Pinpoint the cell where the given text exists, returning its (x, y) midpoint coordinate. 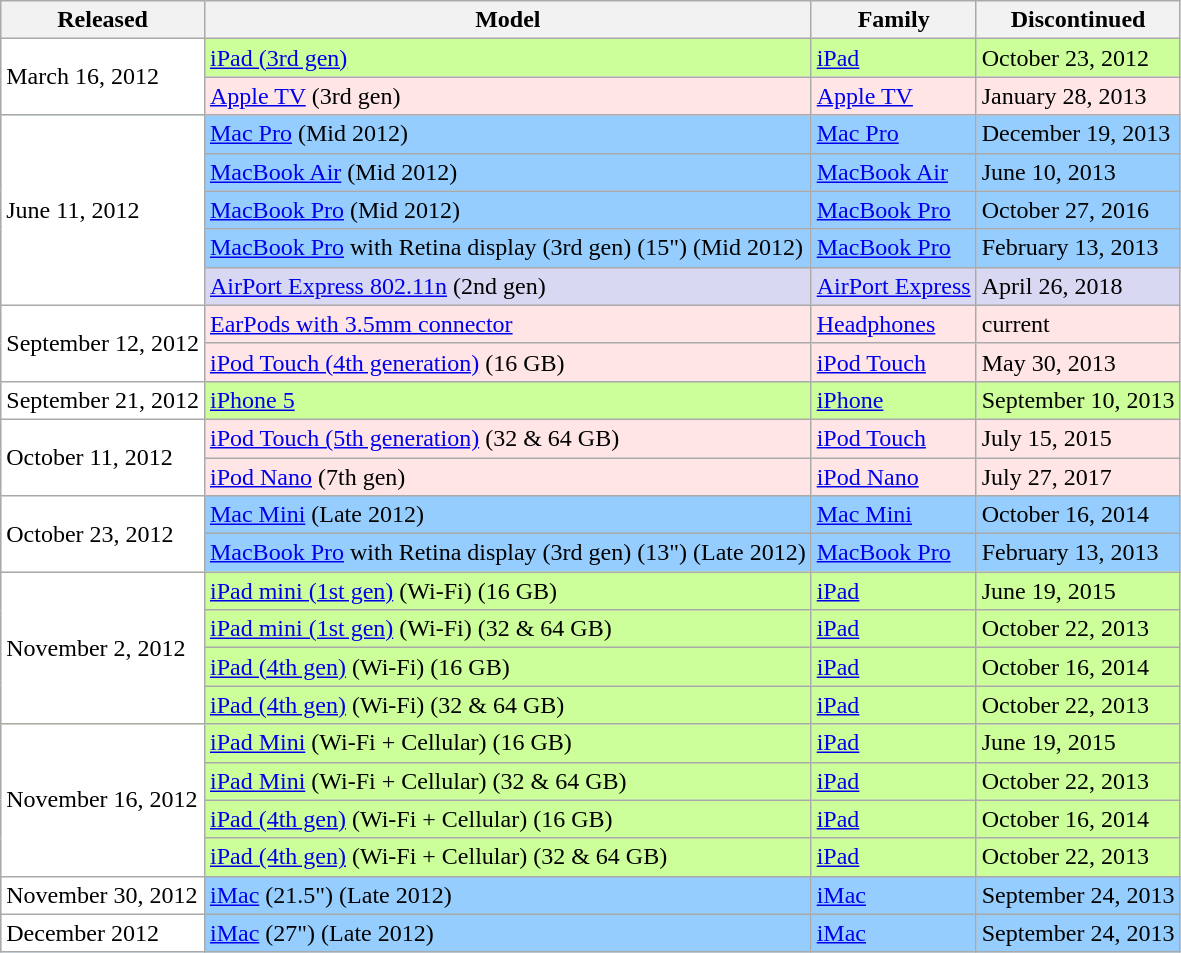
Mac Pro (894, 134)
iMac (27") (Late 2012) (508, 933)
Apple TV (894, 96)
January 28, 2013 (1078, 96)
June 11, 2012 (103, 210)
iPhone 5 (508, 400)
Mac Mini (894, 515)
iPad (4th gen) (Wi-Fi) (32 & 64 GB) (508, 705)
November 30, 2012 (103, 895)
Family (894, 20)
current (1078, 324)
April 26, 2018 (1078, 286)
March 16, 2012 (103, 77)
November 2, 2012 (103, 648)
Mac Mini (Late 2012) (508, 515)
September 21, 2012 (103, 400)
iPod Touch (5th generation) (32 & 64 GB) (508, 438)
iPod Nano (7th gen) (508, 477)
July 15, 2015 (1078, 438)
iPad Mini (Wi-Fi + Cellular) (16 GB) (508, 743)
iPad (4th gen) (Wi-Fi + Cellular) (16 GB) (508, 819)
iPad (4th gen) (Wi-Fi + Cellular) (32 & 64 GB) (508, 857)
iPad (4th gen) (Wi-Fi) (16 GB) (508, 667)
MacBook Pro with Retina display (3rd gen) (15") (Mid 2012) (508, 248)
October 11, 2012 (103, 457)
iPod Nano (894, 477)
MacBook Pro (Mid 2012) (508, 210)
iPad Mini (Wi-Fi + Cellular) (32 & 64 GB) (508, 781)
Model (508, 20)
July 27, 2017 (1078, 477)
June 10, 2013 (1078, 172)
iPhone (894, 400)
AirPort Express 802.11n (2nd gen) (508, 286)
May 30, 2013 (1078, 362)
Released (103, 20)
Apple TV (3rd gen) (508, 96)
Headphones (894, 324)
November 16, 2012 (103, 800)
October 27, 2016 (1078, 210)
iMac (21.5") (Late 2012) (508, 895)
MacBook Air (894, 172)
September 10, 2013 (1078, 400)
EarPods with 3.5mm connector (508, 324)
iPad (3rd gen) (508, 58)
iPad mini (1st gen) (Wi-Fi) (16 GB) (508, 591)
September 12, 2012 (103, 343)
Mac Pro (Mid 2012) (508, 134)
iPad mini (1st gen) (Wi-Fi) (32 & 64 GB) (508, 629)
MacBook Air (Mid 2012) (508, 172)
AirPort Express (894, 286)
December 19, 2013 (1078, 134)
MacBook Pro with Retina display (3rd gen) (13") (Late 2012) (508, 553)
iPod Touch (4th generation) (16 GB) (508, 362)
Discontinued (1078, 20)
December 2012 (103, 933)
